Determine the (x, y) coordinate at the center of the cell enclosing the given text.  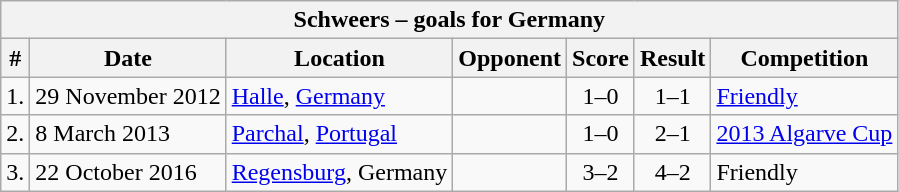
1–1 (672, 96)
Parchal, Portugal (340, 134)
Halle, Germany (340, 96)
1. (16, 96)
# (16, 58)
2–1 (672, 134)
Schweers – goals for Germany (450, 20)
29 November 2012 (128, 96)
2. (16, 134)
2013 Algarve Cup (804, 134)
Competition (804, 58)
Result (672, 58)
Regensburg, Germany (340, 172)
Date (128, 58)
3–2 (601, 172)
Location (340, 58)
8 March 2013 (128, 134)
Score (601, 58)
3. (16, 172)
Opponent (510, 58)
4–2 (672, 172)
22 October 2016 (128, 172)
